Capture the cell that displays the provided text and extract its (x, y) central coordinate. 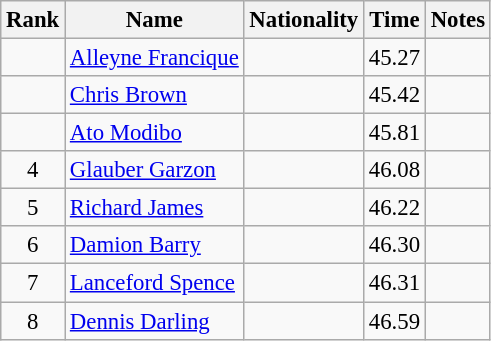
Chris Brown (155, 95)
Rank (33, 20)
Dennis Darling (155, 321)
46.08 (395, 170)
7 (33, 283)
46.59 (395, 321)
46.22 (395, 208)
45.42 (395, 95)
45.27 (395, 58)
Richard James (155, 208)
4 (33, 170)
Name (155, 20)
6 (33, 245)
45.81 (395, 133)
Ato Modibo (155, 133)
Damion Barry (155, 245)
Nationality (304, 20)
Glauber Garzon (155, 170)
5 (33, 208)
8 (33, 321)
Notes (458, 20)
Alleyne Francique (155, 58)
Time (395, 20)
Lanceford Spence (155, 283)
46.31 (395, 283)
46.30 (395, 245)
